Find where the given text appears and provide that cell's center as [X, Y] coordinate. 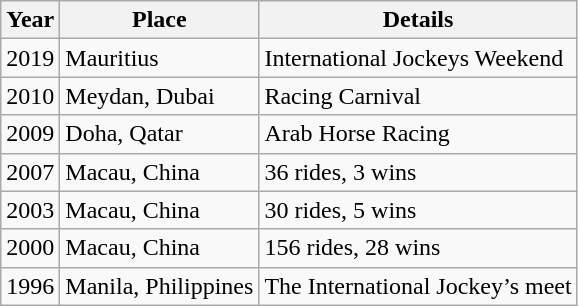
Mauritius [160, 58]
Meydan, Dubai [160, 96]
2010 [30, 96]
156 rides, 28 wins [418, 248]
Year [30, 20]
The International Jockey’s meet [418, 286]
2019 [30, 58]
International Jockeys Weekend [418, 58]
Place [160, 20]
Doha, Qatar [160, 134]
2003 [30, 210]
2009 [30, 134]
Manila, Philippines [160, 286]
Details [418, 20]
Racing Carnival [418, 96]
1996 [30, 286]
2007 [30, 172]
36 rides, 3 wins [418, 172]
30 rides, 5 wins [418, 210]
2000 [30, 248]
Arab Horse Racing [418, 134]
